Search for the cell housing the specified text and yield its (x, y) center coordinate. 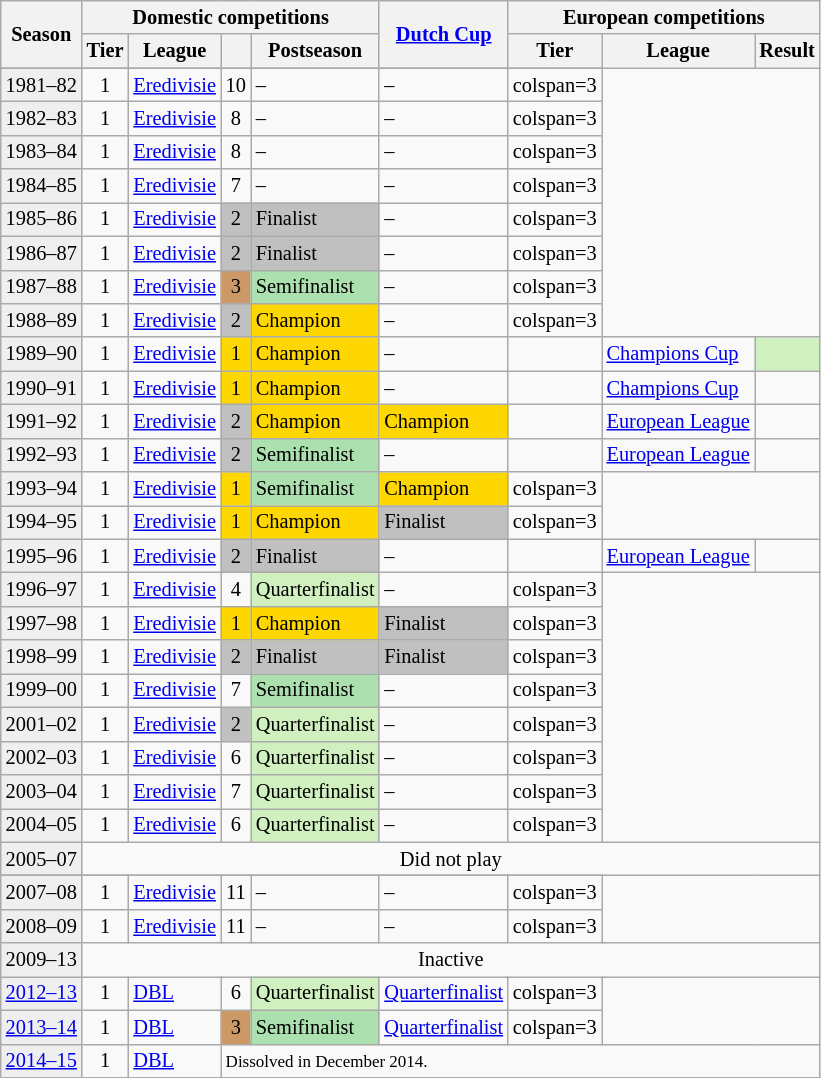
2004–05 (42, 825)
2012–13 (42, 993)
1982–83 (42, 118)
2007–08 (42, 892)
Dutch Cup (444, 34)
1984–85 (42, 186)
1996–97 (42, 589)
2013–14 (42, 1027)
Result (788, 51)
2002–03 (42, 758)
1992–93 (42, 455)
2009–13 (42, 960)
1999–00 (42, 690)
10 (236, 85)
Dissolved in December 2014. (520, 1061)
European competitions (664, 17)
2001–02 (42, 724)
1986–87 (42, 253)
2014–15 (42, 1061)
Postseason (316, 51)
1985–86 (42, 219)
4 (236, 589)
2003–04 (42, 791)
1998–99 (42, 657)
1983–84 (42, 152)
1988–89 (42, 320)
Season (42, 34)
2005–07 (42, 859)
1991–92 (42, 421)
1994–95 (42, 522)
Domestic competitions (231, 17)
1995–96 (42, 556)
Inactive (451, 960)
1989–90 (42, 354)
1981–82 (42, 85)
1993–94 (42, 489)
1997–98 (42, 623)
2008–09 (42, 926)
1987–88 (42, 287)
1990–91 (42, 388)
Did not play (451, 859)
